Detect which cell encompasses the target text, then output its [X, Y] center coordinate. 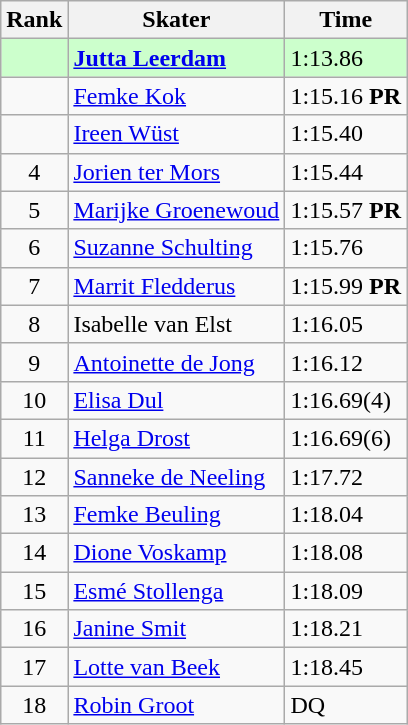
11 [34, 438]
17 [34, 667]
Esmé Stollenga [176, 591]
Isabelle van Elst [176, 324]
1:16.69(4) [346, 400]
1:17.72 [346, 477]
1:18.09 [346, 591]
9 [34, 362]
8 [34, 324]
10 [34, 400]
Marijke Groenewoud [176, 210]
1:16.12 [346, 362]
Janine Smit [176, 629]
Elisa Dul [176, 400]
13 [34, 515]
1:15.57 PR [346, 210]
16 [34, 629]
12 [34, 477]
Dione Voskamp [176, 553]
Helga Drost [176, 438]
7 [34, 286]
1:18.04 [346, 515]
Antoinette de Jong [176, 362]
5 [34, 210]
Suzanne Schulting [176, 248]
1:16.05 [346, 324]
15 [34, 591]
1:15.40 [346, 134]
1:16.69(6) [346, 438]
Femke Beuling [176, 515]
DQ [346, 705]
Marrit Fledderus [176, 286]
1:15.99 PR [346, 286]
Jorien ter Mors [176, 172]
1:13.86 [346, 58]
Ireen Wüst [176, 134]
Femke Kok [176, 96]
Rank [34, 20]
1:15.16 PR [346, 96]
1:15.44 [346, 172]
1:18.21 [346, 629]
18 [34, 705]
1:15.76 [346, 248]
Skater [176, 20]
1:18.08 [346, 553]
Time [346, 20]
4 [34, 172]
Robin Groot [176, 705]
Jutta Leerdam [176, 58]
Lotte van Beek [176, 667]
6 [34, 248]
14 [34, 553]
Sanneke de Neeling [176, 477]
1:18.45 [346, 667]
